Pinpoint the cell where the given text exists, returning its [X, Y] midpoint coordinate. 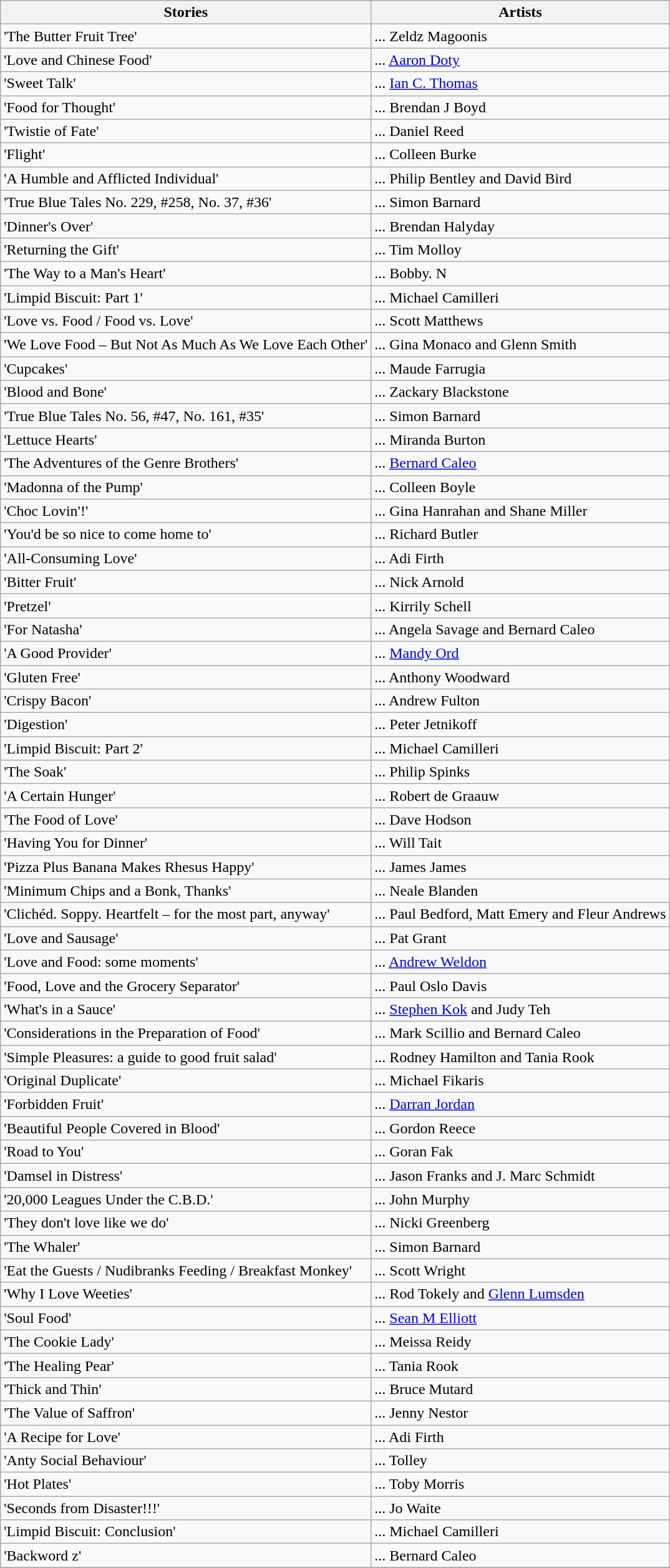
'Road to You' [186, 1152]
'Love and Sausage' [186, 938]
... Tolley [520, 1461]
... Darran Jordan [520, 1105]
'Blood and Bone' [186, 392]
'Crispy Bacon' [186, 701]
'Damsel in Distress' [186, 1176]
'Twistie of Fate' [186, 131]
'We Love Food – But Not As Much As We Love Each Other' [186, 345]
'For Natasha' [186, 629]
'A Humble and Afflicted Individual' [186, 178]
'The Cookie Lady' [186, 1342]
'Original Duplicate' [186, 1081]
'Limpid Biscuit: Part 1' [186, 298]
'Digestion' [186, 725]
... Peter Jetnikoff [520, 725]
'The Soak' [186, 772]
'A Certain Hunger' [186, 796]
'The Food of Love' [186, 820]
'Cupcakes' [186, 369]
... Rod Tokely and Glenn Lumsden [520, 1294]
'Dinner's Over' [186, 226]
'Madonna of the Pump' [186, 487]
'Seconds from Disaster!!!' [186, 1508]
'Pretzel' [186, 606]
... Jo Waite [520, 1508]
'Bitter Fruit' [186, 582]
'The Way to a Man's Heart' [186, 273]
'Limpid Biscuit: Conclusion' [186, 1532]
... Angela Savage and Bernard Caleo [520, 629]
'Flight' [186, 155]
... John Murphy [520, 1199]
... Ian C. Thomas [520, 84]
... Richard Butler [520, 535]
'Eat the Guests / Nudibranks Feeding / Breakfast Monkey' [186, 1270]
... Mark Scillio and Bernard Caleo [520, 1033]
'What's in a Sauce' [186, 1009]
... Jason Franks and J. Marc Schmidt [520, 1176]
... Goran Fak [520, 1152]
... Paul Oslo Davis [520, 985]
'The Butter Fruit Tree' [186, 36]
... Scott Matthews [520, 321]
... Will Tait [520, 843]
... Miranda Burton [520, 440]
'Sweet Talk' [186, 84]
... Bobby. N [520, 273]
... Michael Fikaris [520, 1081]
... Jenny Nestor [520, 1413]
... Kirrily Schell [520, 606]
... Gordon Reece [520, 1128]
... Bruce Mutard [520, 1389]
'True Blue Tales No. 229, #258, No. 37, #36' [186, 202]
... Andrew Fulton [520, 701]
'Gluten Free' [186, 677]
'Limpid Biscuit: Part 2' [186, 748]
... Toby Morris [520, 1484]
'The Whaler' [186, 1247]
'They don't love like we do' [186, 1223]
'Clichéd. Soppy. Heartfelt – for the most part, anyway' [186, 914]
Stories [186, 12]
... Nick Arnold [520, 582]
... Anthony Woodward [520, 677]
... Pat Grant [520, 938]
'Why I Love Weeties' [186, 1294]
... Scott Wright [520, 1270]
'Considerations in the Preparation of Food' [186, 1033]
'All-Consuming Love' [186, 558]
'Forbidden Fruit' [186, 1105]
'Anty Social Behaviour' [186, 1461]
... Gina Hanrahan and Shane Miller [520, 511]
'The Value of Saffron' [186, 1413]
... Tania Rook [520, 1365]
'Food for Thought' [186, 107]
... Zackary Blackstone [520, 392]
... Aaron Doty [520, 60]
... Mandy Ord [520, 653]
Artists [520, 12]
... Andrew Weldon [520, 962]
'20,000 Leagues Under the C.B.D.' [186, 1199]
... Neale Blanden [520, 891]
'A Recipe for Love' [186, 1436]
'Having You for Dinner' [186, 843]
... Maude Farrugia [520, 369]
... Zeldz Magoonis [520, 36]
'True Blue Tales No. 56, #47, No. 161, #35' [186, 416]
... James James [520, 867]
'Backword z' [186, 1556]
... Rodney Hamilton and Tania Rook [520, 1057]
'Soul Food' [186, 1318]
'Minimum Chips and a Bonk, Thanks' [186, 891]
'Hot Plates' [186, 1484]
'Love vs. Food / Food vs. Love' [186, 321]
'Beautiful People Covered in Blood' [186, 1128]
... Brendan J Boyd [520, 107]
'The Healing Pear' [186, 1365]
... Tim Molloy [520, 249]
... Philip Spinks [520, 772]
'Love and Food: some moments' [186, 962]
'The Adventures of the Genre Brothers' [186, 463]
... Dave Hodson [520, 820]
'Thick and Thin' [186, 1389]
... Stephen Kok and Judy Teh [520, 1009]
'A Good Provider' [186, 653]
'Pizza Plus Banana Makes Rhesus Happy' [186, 867]
... Nicki Greenberg [520, 1223]
'Love and Chinese Food' [186, 60]
... Brendan Halyday [520, 226]
'Choc Lovin'!' [186, 511]
... Meissa Reidy [520, 1342]
... Paul Bedford, Matt Emery and Fleur Andrews [520, 914]
'Simple Pleasures: a guide to good fruit salad' [186, 1057]
'Lettuce Hearts' [186, 440]
... Gina Monaco and Glenn Smith [520, 345]
... Daniel Reed [520, 131]
... Sean M Elliott [520, 1318]
... Philip Bentley and David Bird [520, 178]
... Robert de Graauw [520, 796]
'You'd be so nice to come home to' [186, 535]
... Colleen Burke [520, 155]
'Food, Love and the Grocery Separator' [186, 985]
... Colleen Boyle [520, 487]
'Returning the Gift' [186, 249]
